Detect which cell encompasses the target text, then output its [X, Y] center coordinate. 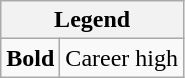
Legend [92, 20]
Career high [122, 58]
Bold [30, 58]
